Output the [x, y] coordinate of the center of the cell containing the given text.  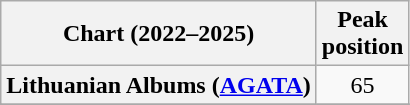
Chart (2022–2025) [159, 34]
65 [362, 85]
Peakposition [362, 34]
Lithuanian Albums (AGATA) [159, 85]
